Identify which cell holds the provided text, then report its [x, y] central coordinate. 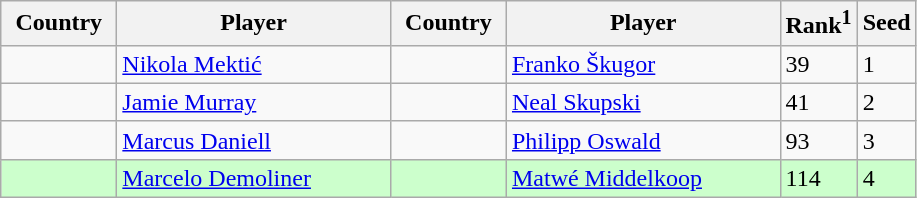
1 [886, 64]
Rank1 [818, 24]
114 [818, 178]
Seed [886, 24]
39 [818, 64]
4 [886, 178]
Neal Skupski [643, 102]
41 [818, 102]
Philipp Oswald [643, 140]
Matwé Middelkoop [643, 178]
Franko Škugor [643, 64]
Marcelo Demoliner [254, 178]
3 [886, 140]
Jamie Murray [254, 102]
93 [818, 140]
Marcus Daniell [254, 140]
Nikola Mektić [254, 64]
2 [886, 102]
